Scan for the cell matching the given text and deliver its (x, y) coordinate at center. 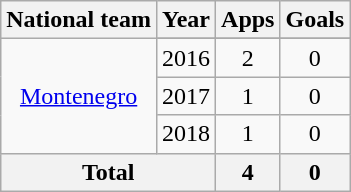
2016 (186, 58)
Year (186, 20)
4 (248, 172)
National team (79, 20)
2018 (186, 134)
Apps (248, 20)
Total (108, 172)
Montenegro (79, 96)
Goals (315, 20)
2 (248, 58)
2017 (186, 96)
